Output the (X, Y) coordinate of the center of the cell containing the given text.  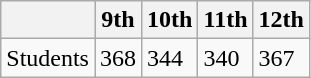
9th (118, 20)
344 (170, 58)
12th (281, 20)
367 (281, 58)
11th (226, 20)
340 (226, 58)
10th (170, 20)
368 (118, 58)
Students (48, 58)
